Capture the cell that displays the provided text and extract its [X, Y] central coordinate. 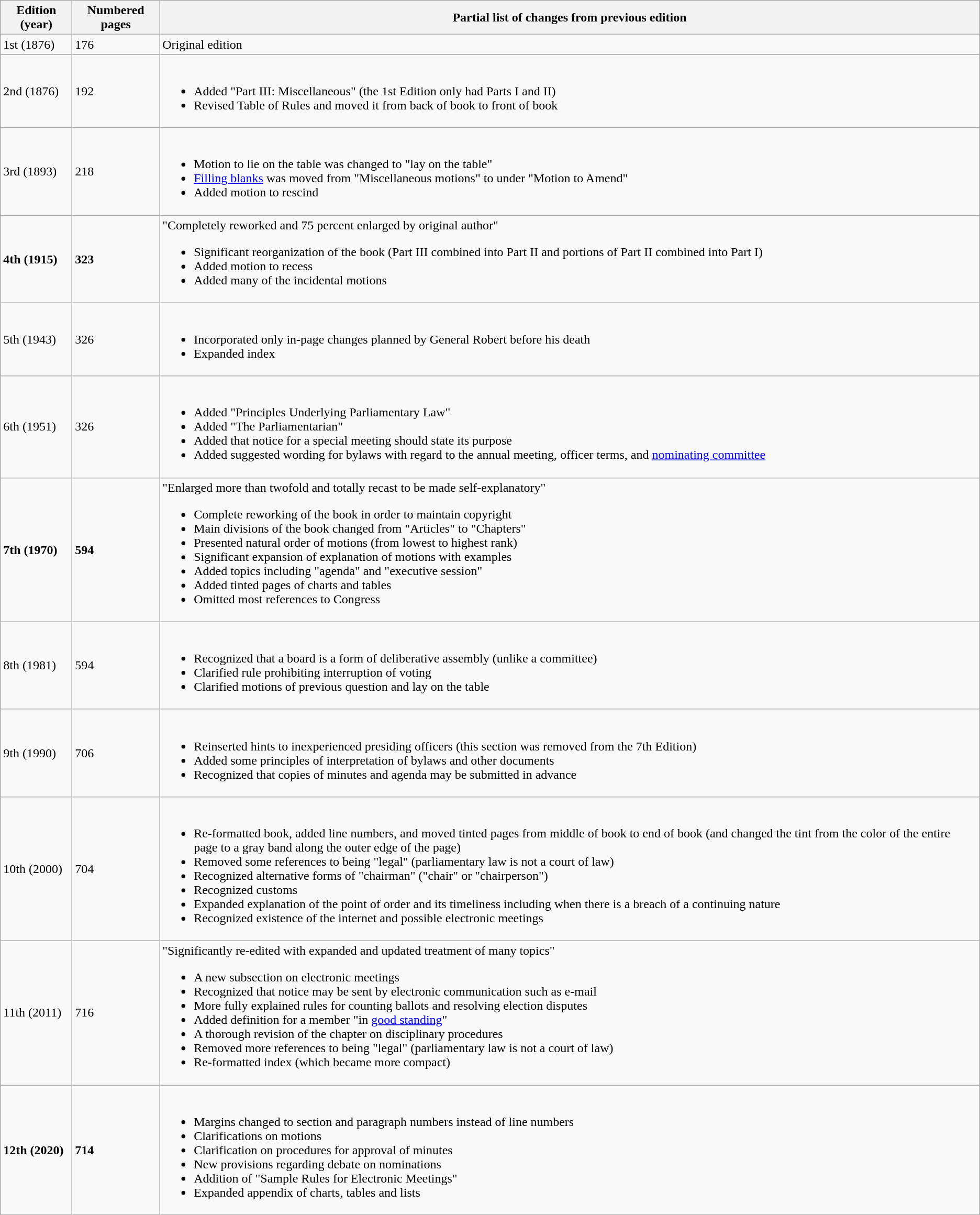
706 [116, 753]
176 [116, 45]
1st (1876) [37, 45]
5th (1943) [37, 339]
9th (1990) [37, 753]
Added "Part III: Miscellaneous" (the 1st Edition only had Parts I and II)Revised Table of Rules and moved it from back of book to front of book [570, 91]
8th (1981) [37, 665]
192 [116, 91]
6th (1951) [37, 427]
Partial list of changes from previous edition [570, 18]
Numbered pages [116, 18]
11th (2011) [37, 1013]
2nd (1876) [37, 91]
704 [116, 868]
Edition (year) [37, 18]
3rd (1893) [37, 172]
Incorporated only in-page changes planned by General Robert before his deathExpanded index [570, 339]
716 [116, 1013]
10th (2000) [37, 868]
714 [116, 1150]
Original edition [570, 45]
218 [116, 172]
4th (1915) [37, 259]
7th (1970) [37, 550]
12th (2020) [37, 1150]
323 [116, 259]
